Locate the cell with the specified text and output its [X, Y] center coordinate. 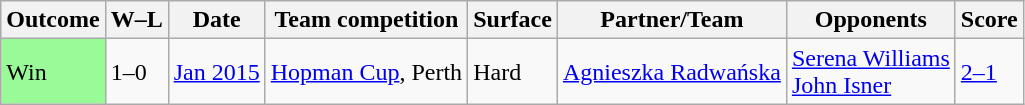
2–1 [989, 72]
Team competition [366, 20]
Partner/Team [672, 20]
W–L [136, 20]
Score [989, 20]
Jan 2015 [216, 72]
Win [53, 72]
1–0 [136, 72]
Outcome [53, 20]
Agnieszka Radwańska [672, 72]
Opponents [870, 20]
Surface [513, 20]
Date [216, 20]
Serena Williams John Isner [870, 72]
Hard [513, 72]
Hopman Cup, Perth [366, 72]
